Pinpoint the cell where the given text exists, returning its [x, y] midpoint coordinate. 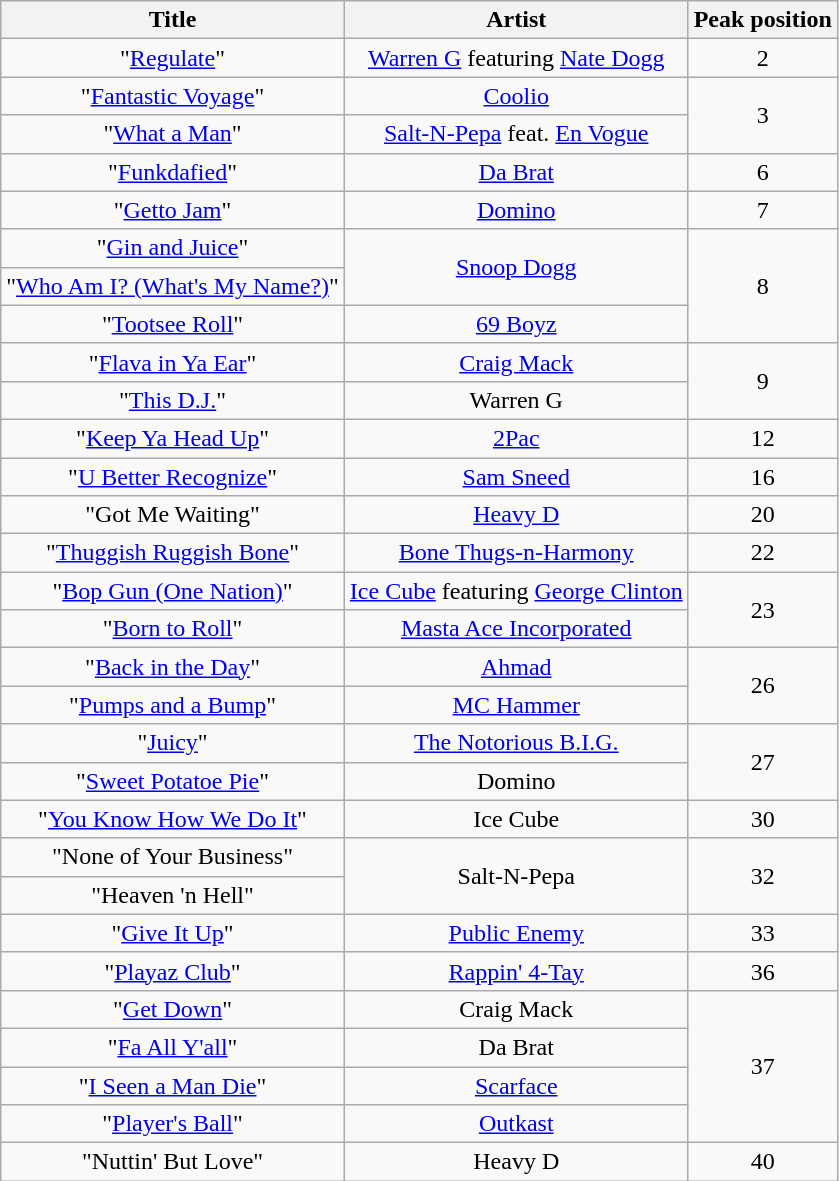
37 [762, 1066]
Title [173, 20]
"Juicy" [173, 743]
"None of Your Business" [173, 857]
Bone Thugs-n-Harmony [516, 553]
Ice Cube featuring George Clinton [516, 591]
"Regulate" [173, 58]
32 [762, 876]
6 [762, 172]
"Give It Up" [173, 933]
"I Seen a Man Die" [173, 1085]
"Getto Jam" [173, 210]
Artist [516, 20]
MC Hammer [516, 705]
2Pac [516, 438]
Warren G featuring Nate Dogg [516, 58]
"Keep Ya Head Up" [173, 438]
20 [762, 515]
"U Better Recognize" [173, 477]
Salt-N-Pepa feat. En Vogue [516, 134]
"Fantastic Voyage" [173, 96]
"Pumps and a Bump" [173, 705]
22 [762, 553]
7 [762, 210]
Sam Sneed [516, 477]
Rappin' 4-Tay [516, 971]
12 [762, 438]
Public Enemy [516, 933]
"Player's Ball" [173, 1124]
9 [762, 381]
"What a Man" [173, 134]
"Thuggish Ruggish Bone" [173, 553]
"Fa All Y'all" [173, 1047]
"Playaz Club" [173, 971]
"This D.J." [173, 400]
"Born to Roll" [173, 629]
Coolio [516, 96]
"Tootsee Roll" [173, 324]
"Got Me Waiting" [173, 515]
Ahmad [516, 667]
16 [762, 477]
"Funkdafied" [173, 172]
Outkast [516, 1124]
Salt-N-Pepa [516, 876]
"Nuttin' But Love" [173, 1162]
33 [762, 933]
3 [762, 115]
"Flava in Ya Ear" [173, 362]
"Gin and Juice" [173, 248]
30 [762, 819]
Scarface [516, 1085]
Snoop Dogg [516, 267]
The Notorious B.I.G. [516, 743]
26 [762, 686]
Peak position [762, 20]
8 [762, 286]
"Get Down" [173, 1009]
23 [762, 610]
"Heaven 'n Hell" [173, 895]
Ice Cube [516, 819]
69 Boyz [516, 324]
Warren G [516, 400]
"Back in the Day" [173, 667]
"Who Am I? (What's My Name?)" [173, 286]
40 [762, 1162]
"You Know How We Do It" [173, 819]
"Sweet Potatoe Pie" [173, 781]
27 [762, 762]
36 [762, 971]
2 [762, 58]
"Bop Gun (One Nation)" [173, 591]
Masta Ace Incorporated [516, 629]
